Search for the cell housing the specified text and yield its (x, y) center coordinate. 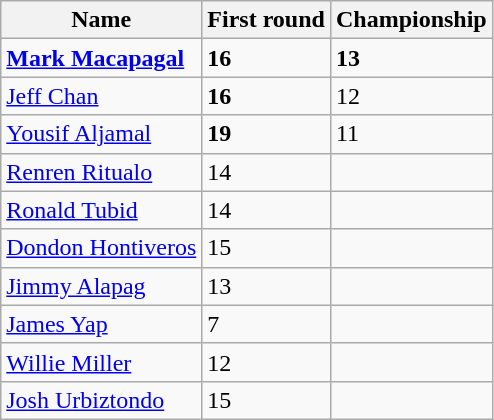
Name (102, 20)
Josh Urbiztondo (102, 400)
19 (266, 134)
7 (266, 324)
First round (266, 20)
Yousif Aljamal (102, 134)
Mark Macapagal (102, 58)
Ronald Tubid (102, 210)
Willie Miller (102, 362)
11 (411, 134)
Dondon Hontiveros (102, 248)
James Yap (102, 324)
Championship (411, 20)
Jimmy Alapag (102, 286)
Jeff Chan (102, 96)
Renren Ritualo (102, 172)
